Detect which cell encompasses the target text, then output its [X, Y] center coordinate. 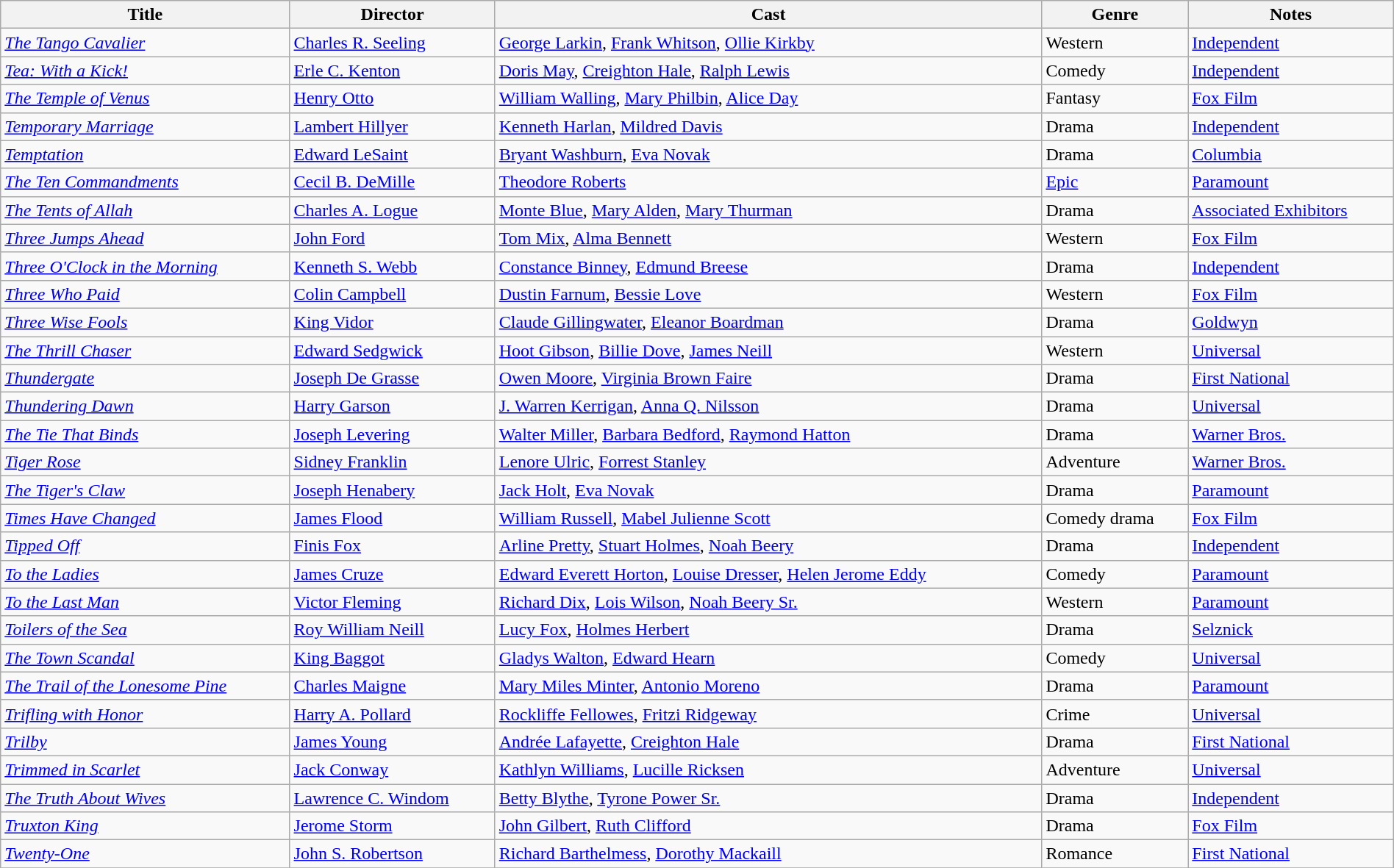
J. Warren Kerrigan, Anna Q. Nilsson [768, 406]
The Temple of Venus [146, 98]
Genre [1115, 15]
The Ten Commandments [146, 182]
Twenty-One [146, 854]
Owen Moore, Virginia Brown Faire [768, 379]
The Tents of Allah [146, 210]
Edward Everett Horton, Louise Dresser, Helen Jerome Eddy [768, 574]
The Tie That Binds [146, 434]
Toilers of the Sea [146, 630]
Cast [768, 15]
Tom Mix, Alma Bennett [768, 238]
James Cruze [393, 574]
Joseph Henabery [393, 490]
George Larkin, Frank Whitson, Ollie Kirkby [768, 43]
Jack Conway [393, 770]
To the Ladies [146, 574]
Claude Gillingwater, Eleanor Boardman [768, 322]
Kenneth S. Webb [393, 266]
Edward Sedgwick [393, 351]
Charles Maigne [393, 686]
Times Have Changed [146, 518]
James Young [393, 742]
James Flood [393, 518]
William Russell, Mabel Julienne Scott [768, 518]
Monte Blue, Mary Alden, Mary Thurman [768, 210]
John Gilbert, Ruth Clifford [768, 826]
Thundering Dawn [146, 406]
Richard Barthelmess, Dorothy Mackaill [768, 854]
William Walling, Mary Philbin, Alice Day [768, 98]
Comedy drama [1115, 518]
Dustin Farnum, Bessie Love [768, 294]
The Tiger's Claw [146, 490]
Lambert Hillyer [393, 126]
Crime [1115, 714]
Arline Pretty, Stuart Holmes, Noah Beery [768, 546]
Temporary Marriage [146, 126]
Edward LeSaint [393, 154]
Cecil B. DeMille [393, 182]
Goldwyn [1291, 322]
King Vidor [393, 322]
Director [393, 15]
Harry Garson [393, 406]
Doris May, Creighton Hale, Ralph Lewis [768, 71]
Three Who Paid [146, 294]
Trilby [146, 742]
Columbia [1291, 154]
Trifling with Honor [146, 714]
Rockliffe Fellowes, Fritzi Ridgeway [768, 714]
Betty Blythe, Tyrone Power Sr. [768, 797]
Associated Exhibitors [1291, 210]
Bryant Washburn, Eva Novak [768, 154]
Roy William Neill [393, 630]
Hoot Gibson, Billie Dove, James Neill [768, 351]
Mary Miles Minter, Antonio Moreno [768, 686]
Lawrence C. Windom [393, 797]
Henry Otto [393, 98]
Epic [1115, 182]
Jack Holt, Eva Novak [768, 490]
Joseph Levering [393, 434]
John Ford [393, 238]
Trimmed in Scarlet [146, 770]
Theodore Roberts [768, 182]
Harry A. Pollard [393, 714]
Thundergate [146, 379]
Constance Binney, Edmund Breese [768, 266]
Joseph De Grasse [393, 379]
Erle C. Kenton [393, 71]
John S. Robertson [393, 854]
Lucy Fox, Holmes Herbert [768, 630]
King Baggot [393, 658]
To the Last Man [146, 602]
Lenore Ulric, Forrest Stanley [768, 462]
Tea: With a Kick! [146, 71]
The Thrill Chaser [146, 351]
Temptation [146, 154]
Truxton King [146, 826]
Fantasy [1115, 98]
Title [146, 15]
The Town Scandal [146, 658]
Richard Dix, Lois Wilson, Noah Beery Sr. [768, 602]
Three O'Clock in the Morning [146, 266]
Victor Fleming [393, 602]
Romance [1115, 854]
Charles R. Seeling [393, 43]
The Truth About Wives [146, 797]
Sidney Franklin [393, 462]
Kenneth Harlan, Mildred Davis [768, 126]
The Tango Cavalier [146, 43]
Tiger Rose [146, 462]
Colin Campbell [393, 294]
Andrée Lafayette, Creighton Hale [768, 742]
Notes [1291, 15]
Three Jumps Ahead [146, 238]
Tipped Off [146, 546]
Selznick [1291, 630]
Charles A. Logue [393, 210]
Finis Fox [393, 546]
Walter Miller, Barbara Bedford, Raymond Hatton [768, 434]
Jerome Storm [393, 826]
The Trail of the Lonesome Pine [146, 686]
Three Wise Fools [146, 322]
Kathlyn Williams, Lucille Ricksen [768, 770]
Gladys Walton, Edward Hearn [768, 658]
